Find where the given text appears and provide that cell's center as [x, y] coordinate. 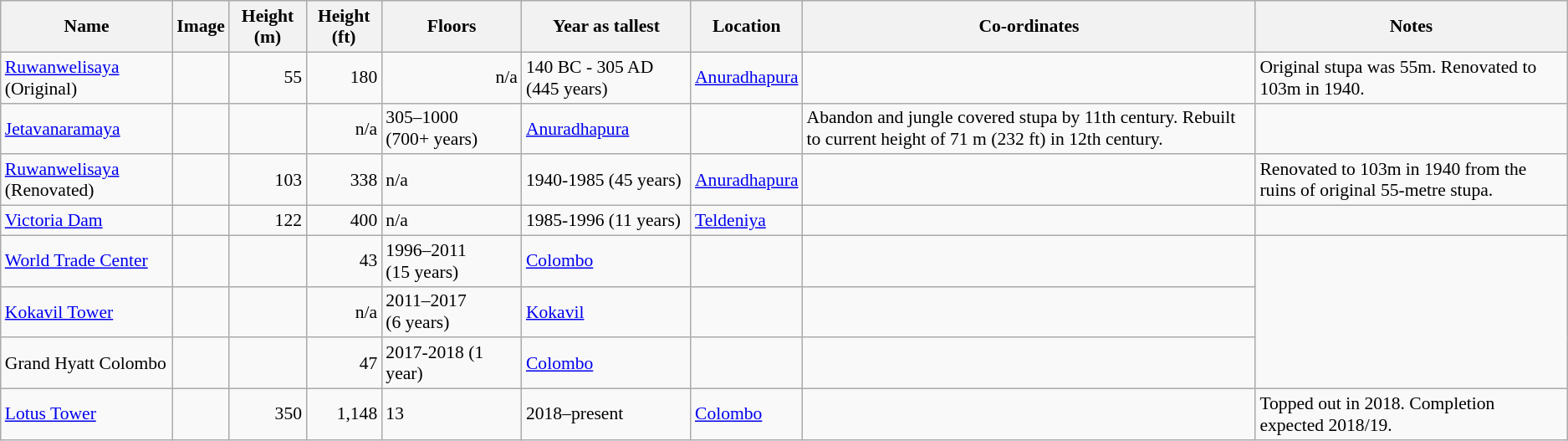
Height (ft) [344, 27]
2011–2017 (6 years) [452, 311]
Original stupa was 55m. Renovated to 103m in 1940. [1411, 77]
Kokavil [606, 311]
Topped out in 2018. Completion expected 2018/19. [1411, 415]
180 [344, 77]
350 [268, 415]
305–1000 (700+ years) [452, 129]
Jetavanaramaya [87, 129]
1985-1996 (11 years) [606, 221]
Ruwanwelisaya (Renovated) [87, 181]
Renovated to 103m in 1940 from the ruins of original 55-metre stupa. [1411, 181]
Name [87, 27]
2018–present [606, 415]
Year as tallest [606, 27]
140 BC - 305 AD (445 years) [606, 77]
Notes [1411, 27]
1940-1985 (45 years) [606, 181]
Ruwanwelisaya (Original) [87, 77]
1996–2011 (15 years) [452, 261]
Image [201, 27]
Height (m) [268, 27]
Abandon and jungle covered stupa by 11th century. Rebuilt to current height of 71 m (232 ft) in 12th century. [1029, 129]
43 [344, 261]
103 [268, 181]
Teldeniya [747, 221]
Floors [452, 27]
Grand Hyatt Colombo [87, 363]
13 [452, 415]
2017-2018 (1 year) [452, 363]
1,148 [344, 415]
Kokavil Tower [87, 311]
55 [268, 77]
Victoria Dam [87, 221]
Location [747, 27]
338 [344, 181]
World Trade Center [87, 261]
122 [268, 221]
47 [344, 363]
Co-ordinates [1029, 27]
400 [344, 221]
Lotus Tower [87, 415]
